From the cell containing the given text, extract its center point as [X, Y] coordinate. 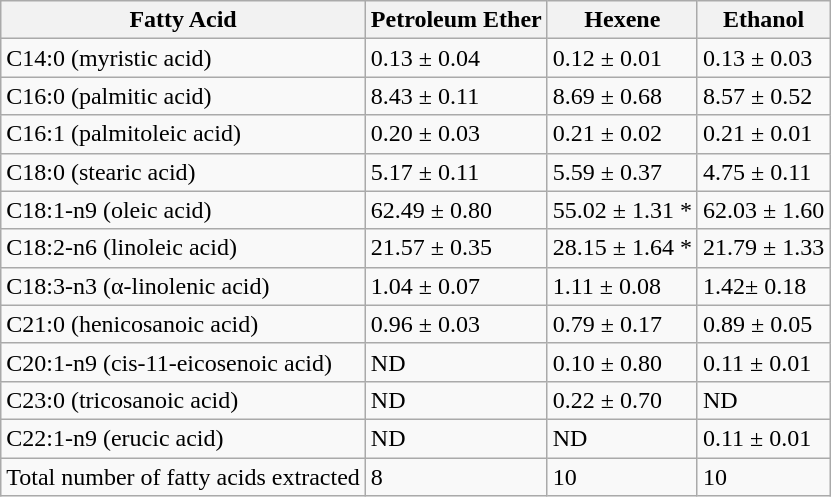
8.57 ± 0.52 [763, 96]
C18:0 (stearic acid) [184, 172]
0.96 ± 0.03 [456, 324]
55.02 ± 1.31 * [622, 210]
Petroleum Ether [456, 20]
0.12 ± 0.01 [622, 58]
Total number of fatty acids extracted [184, 477]
5.17 ± 0.11 [456, 172]
0.22 ± 0.70 [622, 400]
0.13 ± 0.03 [763, 58]
C18:1-n9 (oleic acid) [184, 210]
0.13 ± 0.04 [456, 58]
C21:0 (henicosanoic acid) [184, 324]
62.49 ± 0.80 [456, 210]
0.21 ± 0.02 [622, 134]
8 [456, 477]
8.69 ± 0.68 [622, 96]
C22:1-n9 (erucic acid) [184, 438]
0.20 ± 0.03 [456, 134]
C16:1 (palmitoleic acid) [184, 134]
8.43 ± 0.11 [456, 96]
Fatty Acid [184, 20]
1.42± 0.18 [763, 286]
C23:0 (tricosanoic acid) [184, 400]
62.03 ± 1.60 [763, 210]
Ethanol [763, 20]
C14:0 (myristic acid) [184, 58]
C18:3-n3 (α-linolenic acid) [184, 286]
0.79 ± 0.17 [622, 324]
4.75 ± 0.11 [763, 172]
1.04 ± 0.07 [456, 286]
C16:0 (palmitic acid) [184, 96]
C18:2-n6 (linoleic acid) [184, 248]
0.89 ± 0.05 [763, 324]
21.57 ± 0.35 [456, 248]
1.11 ± 0.08 [622, 286]
28.15 ± 1.64 * [622, 248]
0.10 ± 0.80 [622, 362]
Hexene [622, 20]
21.79 ± 1.33 [763, 248]
5.59 ± 0.37 [622, 172]
0.21 ± 0.01 [763, 134]
C20:1-n9 (cis-11-eicosenoic acid) [184, 362]
